Pinpoint the cell where the given text exists, returning its [X, Y] midpoint coordinate. 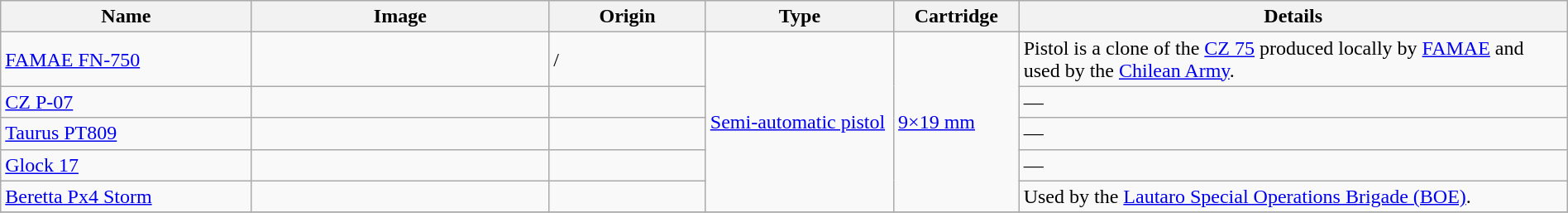
Semi-automatic pistol [799, 123]
Image [400, 17]
Origin [627, 17]
/ [627, 60]
Details [1293, 17]
Name [126, 17]
FAMAE FN-750 [126, 60]
Type [799, 17]
Used by the Lautaro Special Operations Brigade (BOE). [1293, 196]
Pistol is a clone of the CZ 75 produced locally by FAMAE and used by the Chilean Army. [1293, 60]
Cartridge [957, 17]
CZ P-07 [126, 102]
Glock 17 [126, 165]
9×19 mm [957, 123]
Taurus PT809 [126, 133]
Beretta Px4 Storm [126, 196]
